Pinpoint the cell where the given text exists, returning its [x, y] midpoint coordinate. 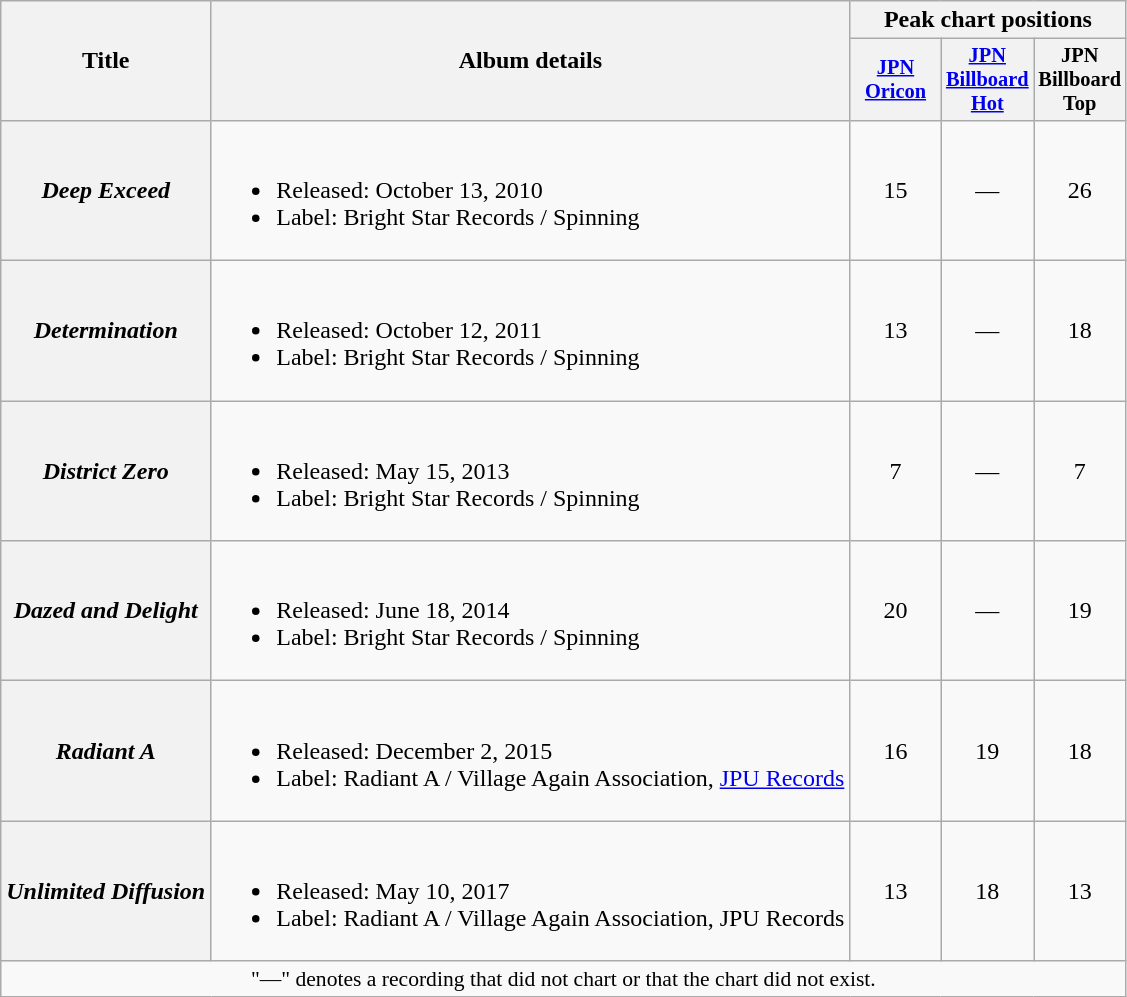
16 [896, 751]
Released: October 13, 2010Label: Bright Star Records / Spinning [530, 190]
Determination [106, 331]
Deep Exceed [106, 190]
26 [1080, 190]
Released: December 2, 2015Label: Radiant A / Village Again Association, JPU Records [530, 751]
Released: May 15, 2013Label: Bright Star Records / Spinning [530, 471]
Released: June 18, 2014Label: Bright Star Records / Spinning [530, 611]
District Zero [106, 471]
Unlimited Diffusion [106, 891]
JPNOricon [896, 80]
"—" denotes a recording that did not chart or that the chart did not exist. [564, 979]
Released: May 10, 2017Label: Radiant A / Village Again Association, JPU Records [530, 891]
Title [106, 61]
JPNBillboardHot [987, 80]
15 [896, 190]
Album details [530, 61]
Peak chart positions [988, 20]
Radiant A [106, 751]
Released: October 12, 2011Label: Bright Star Records / Spinning [530, 331]
Dazed and Delight [106, 611]
20 [896, 611]
JPNBillboardTop [1080, 80]
